Identify which cell holds the provided text, then report its (x, y) central coordinate. 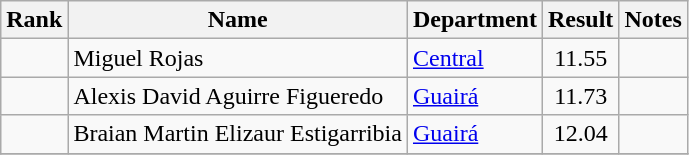
Central (474, 58)
Rank (34, 20)
11.55 (580, 58)
Alexis David Aguirre Figueredo (238, 96)
Name (238, 20)
Result (580, 20)
11.73 (580, 96)
Braian Martin Elizaur Estigarribia (238, 134)
Miguel Rojas (238, 58)
12.04 (580, 134)
Notes (653, 20)
Department (474, 20)
